Determine the (x, y) coordinate at the center of the cell enclosing the given text.  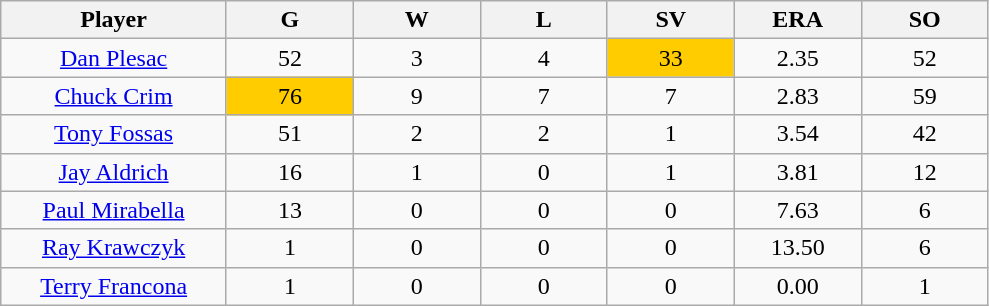
Terry Francona (114, 286)
3.54 (798, 134)
W (416, 20)
L (544, 20)
12 (924, 172)
0.00 (798, 286)
4 (544, 58)
7.63 (798, 210)
2.35 (798, 58)
13.50 (798, 248)
SV (670, 20)
ERA (798, 20)
9 (416, 96)
Player (114, 20)
Ray Krawczyk (114, 248)
51 (290, 134)
59 (924, 96)
3 (416, 58)
Tony Fossas (114, 134)
Chuck Crim (114, 96)
Dan Plesac (114, 58)
2.83 (798, 96)
33 (670, 58)
3.81 (798, 172)
42 (924, 134)
SO (924, 20)
G (290, 20)
Jay Aldrich (114, 172)
16 (290, 172)
76 (290, 96)
13 (290, 210)
Paul Mirabella (114, 210)
